Provide the (X, Y) coordinate of the cell's center where the given text is located.  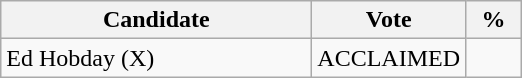
Vote (389, 20)
Ed Hobday (X) (156, 58)
Candidate (156, 20)
% (494, 20)
ACCLAIMED (389, 58)
